Locate the cell with the specified text and output its (x, y) center coordinate. 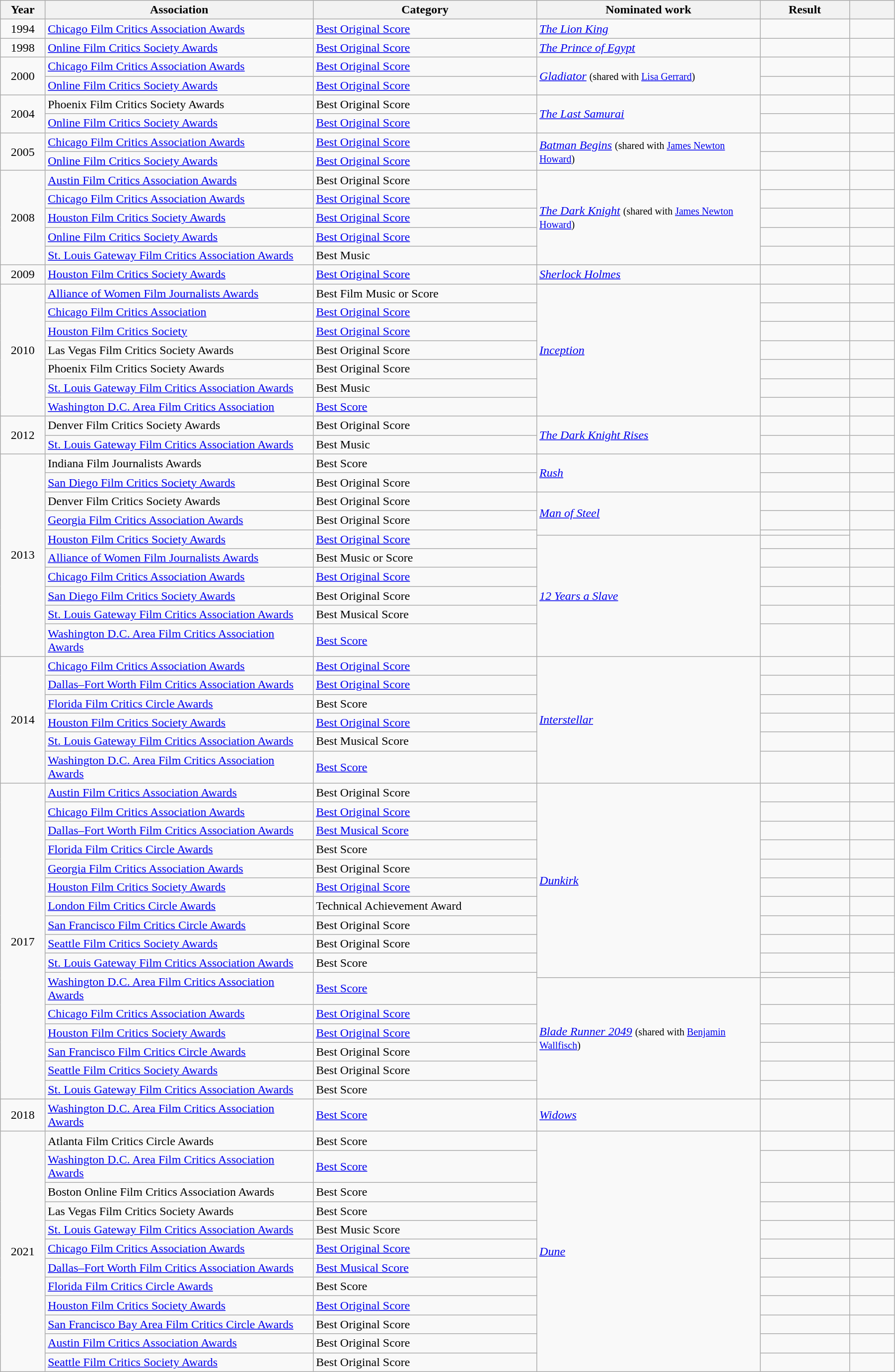
Dunkirk (649, 880)
Houston Film Critics Society (179, 331)
Atlanta Film Critics Circle Awards (179, 1141)
The Dark Knight Rises (649, 435)
The Prince of Egypt (649, 48)
2010 (23, 350)
1994 (23, 29)
2004 (23, 114)
Batman Begins (shared with James Newton Howard) (649, 151)
Man of Steel (649, 513)
Year (23, 10)
2012 (23, 435)
Blade Runner 2049 (shared with Benjamin Wallfisch) (649, 1038)
Dune (649, 1251)
The Last Samurai (649, 114)
Indiana Film Journalists Awards (179, 463)
The Lion King (649, 29)
Best Music or Score (425, 558)
2009 (23, 275)
Chicago Film Critics Association (179, 312)
Nominated work (649, 10)
1998 (23, 48)
Inception (649, 350)
London Film Critics Circle Awards (179, 906)
2018 (23, 1115)
2000 (23, 76)
Boston Online Film Critics Association Awards (179, 1192)
Interstellar (649, 720)
12 Years a Slave (649, 596)
2014 (23, 720)
Technical Achievement Award (425, 906)
Result (805, 10)
San Francisco Bay Area Film Critics Circle Awards (179, 1324)
Category (425, 10)
Widows (649, 1115)
Rush (649, 473)
The Dark Knight (shared with James Newton Howard) (649, 217)
Washington D.C. Area Film Critics Association (179, 407)
2021 (23, 1251)
Gladiator (shared with Lisa Gerrard) (649, 76)
Best Music Score (425, 1230)
Association (179, 10)
Best Film Music or Score (425, 293)
2013 (23, 555)
2008 (23, 217)
2005 (23, 151)
2017 (23, 941)
Sherlock Holmes (649, 275)
